Output the [x, y] coordinate of the center of the cell containing the given text.  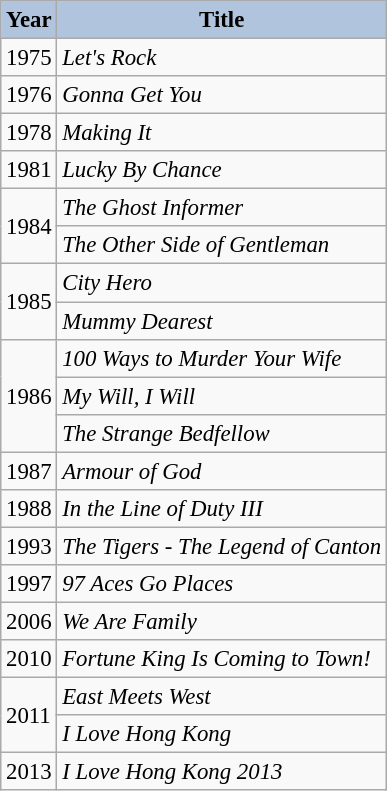
1976 [29, 95]
Let's Rock [222, 58]
1985 [29, 302]
The Ghost Informer [222, 208]
1988 [29, 509]
1997 [29, 584]
1975 [29, 58]
2011 [29, 716]
The Strange Bedfellow [222, 433]
My Will, I Will [222, 396]
1978 [29, 133]
1986 [29, 396]
1984 [29, 226]
The Other Side of Gentleman [222, 245]
Gonna Get You [222, 95]
The Tigers - The Legend of Canton [222, 546]
1993 [29, 546]
Year [29, 20]
Mummy Dearest [222, 321]
Title [222, 20]
We Are Family [222, 621]
97 Aces Go Places [222, 584]
Lucky By Chance [222, 170]
In the Line of Duty III [222, 509]
100 Ways to Murder Your Wife [222, 358]
Armour of God [222, 471]
East Meets West [222, 697]
1987 [29, 471]
Making It [222, 133]
1981 [29, 170]
2013 [29, 772]
2010 [29, 659]
Fortune King Is Coming to Town! [222, 659]
I Love Hong Kong 2013 [222, 772]
I Love Hong Kong [222, 734]
2006 [29, 621]
City Hero [222, 283]
